Return (x, y) of the center of cell containing provided text 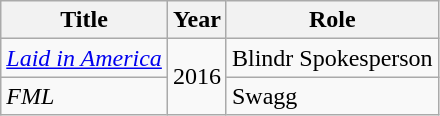
Blindr Spokesperson (332, 58)
FML (84, 96)
Laid in America (84, 58)
Year (196, 20)
2016 (196, 77)
Role (332, 20)
Swagg (332, 96)
Title (84, 20)
